Extract the (X, Y) coordinate from the center of the cell holding the provided text.  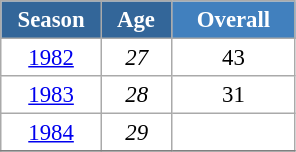
Season (52, 20)
Age (136, 20)
1983 (52, 95)
28 (136, 95)
31 (234, 95)
1984 (52, 133)
1982 (52, 58)
Overall (234, 20)
43 (234, 58)
29 (136, 133)
27 (136, 58)
